Locate the cell with the specified text and output its (X, Y) center coordinate. 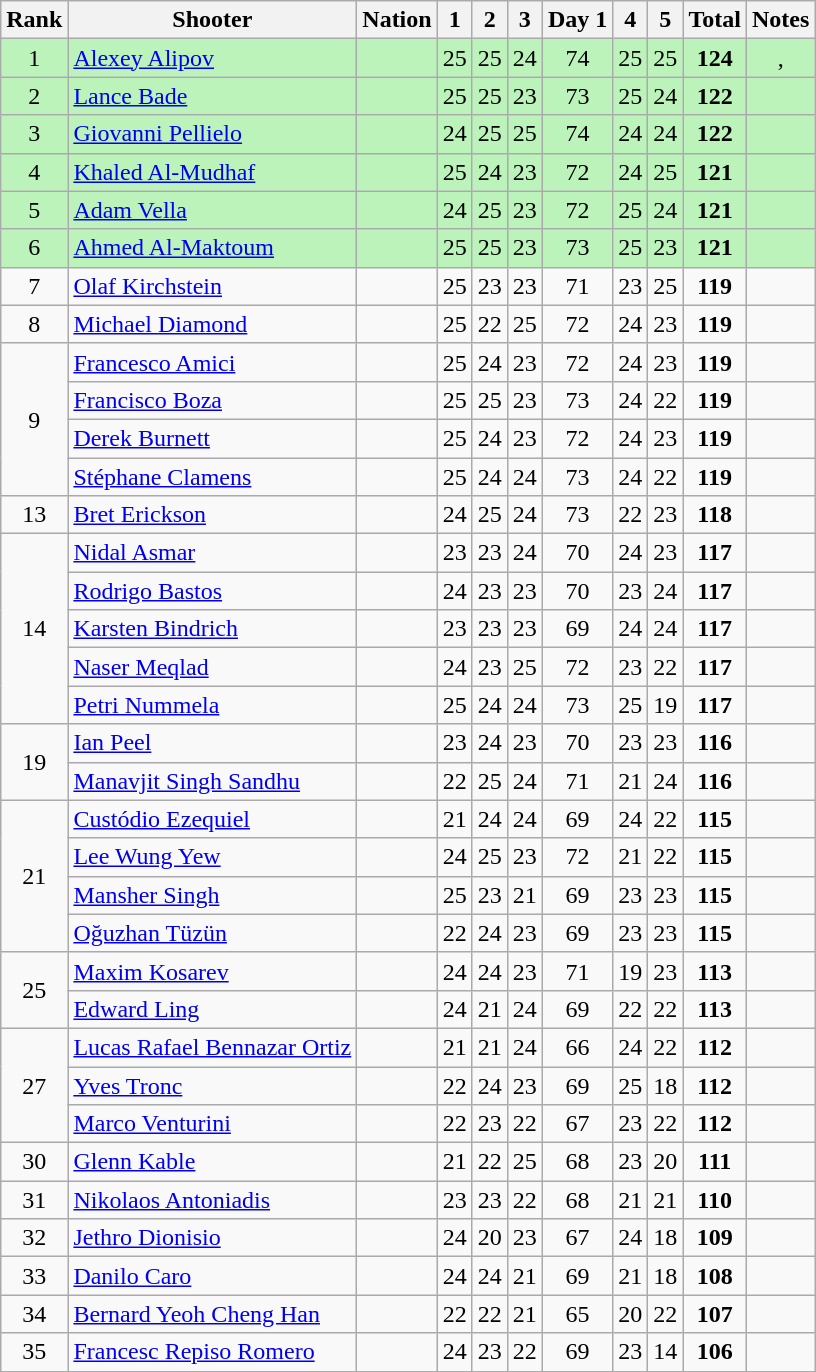
124 (715, 58)
Bernard Yeoh Cheng Han (212, 1314)
35 (34, 1352)
6 (34, 248)
Custódio Ezequiel (212, 819)
Alexey Alipov (212, 58)
Shooter (212, 20)
Lance Bade (212, 96)
7 (34, 286)
Nikolaos Antoniadis (212, 1200)
33 (34, 1276)
Glenn Kable (212, 1162)
Notes (780, 20)
32 (34, 1238)
108 (715, 1276)
Francesc Repiso Romero (212, 1352)
Oğuzhan Tüzün (212, 933)
Lucas Rafael Bennazar Ortiz (212, 1047)
Francesco Amici (212, 362)
8 (34, 324)
Petri Nummela (212, 705)
109 (715, 1238)
110 (715, 1200)
Bret Erickson (212, 515)
Khaled Al-Mudhaf (212, 172)
Karsten Bindrich (212, 629)
Mansher Singh (212, 895)
Day 1 (577, 20)
Danilo Caro (212, 1276)
13 (34, 515)
Nation (397, 20)
Edward Ling (212, 1009)
118 (715, 515)
Manavjit Singh Sandhu (212, 781)
Yves Tronc (212, 1085)
Jethro Dionisio (212, 1238)
30 (34, 1162)
Naser Meqlad (212, 667)
Giovanni Pellielo (212, 134)
Ian Peel (212, 743)
Michael Diamond (212, 324)
Lee Wung Yew (212, 857)
Ahmed Al-Maktoum (212, 248)
Rank (34, 20)
27 (34, 1085)
106 (715, 1352)
31 (34, 1200)
65 (577, 1314)
Nidal Asmar (212, 553)
111 (715, 1162)
Maxim Kosarev (212, 971)
Total (715, 20)
107 (715, 1314)
Marco Venturini (212, 1124)
, (780, 58)
Derek Burnett (212, 438)
66 (577, 1047)
Rodrigo Bastos (212, 591)
Adam Vella (212, 210)
Olaf Kirchstein (212, 286)
Stéphane Clamens (212, 477)
34 (34, 1314)
Francisco Boza (212, 400)
9 (34, 419)
